Determine the [X, Y] coordinate at the center of the cell enclosing the given text.  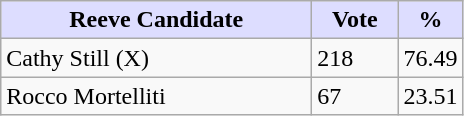
Rocco Mortelliti [156, 96]
Cathy Still (X) [156, 58]
23.51 [430, 96]
218 [355, 58]
Vote [355, 20]
67 [355, 96]
76.49 [430, 58]
% [430, 20]
Reeve Candidate [156, 20]
